Capture the cell that displays the provided text and extract its [x, y] central coordinate. 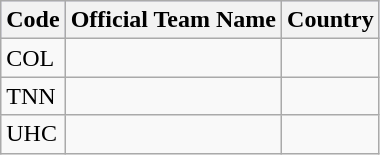
TNN [33, 96]
COL [33, 58]
Country [331, 20]
UHC [33, 134]
Official Team Name [173, 20]
Code [33, 20]
